From the cell containing the given text, extract its center point as (X, Y) coordinate. 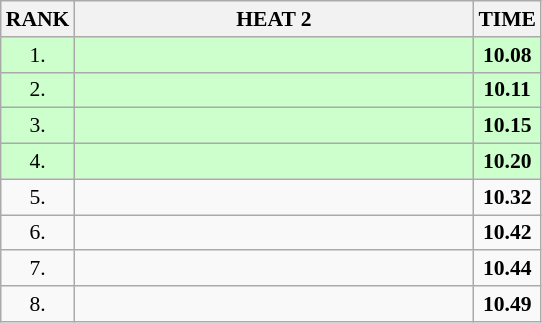
10.08 (507, 55)
3. (38, 126)
10.15 (507, 126)
10.11 (507, 90)
7. (38, 269)
TIME (507, 19)
10.42 (507, 233)
10.44 (507, 269)
10.49 (507, 304)
10.32 (507, 197)
RANK (38, 19)
1. (38, 55)
5. (38, 197)
4. (38, 162)
10.20 (507, 162)
2. (38, 90)
8. (38, 304)
6. (38, 233)
HEAT 2 (274, 19)
